Scan for the cell matching the given text and deliver its [x, y] coordinate at center. 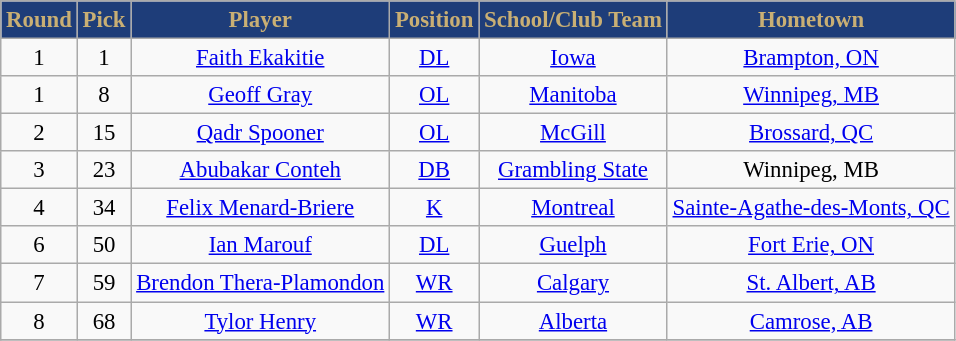
59 [104, 283]
15 [104, 133]
6 [39, 245]
7 [39, 283]
McGill [573, 133]
Calgary [573, 283]
Camrose, AB [811, 321]
Qadr Spooner [260, 133]
Round [39, 20]
3 [39, 170]
Brampton, ON [811, 58]
Sainte-Agathe-des-Monts, QC [811, 208]
Felix Menard-Briere [260, 208]
68 [104, 321]
Guelph [573, 245]
Manitoba [573, 95]
Player [260, 20]
Montreal [573, 208]
School/Club Team [573, 20]
50 [104, 245]
St. Albert, AB [811, 283]
Fort Erie, ON [811, 245]
Tylor Henry [260, 321]
4 [39, 208]
Grambling State [573, 170]
34 [104, 208]
Abubakar Conteh [260, 170]
Pick [104, 20]
Hometown [811, 20]
Position [434, 20]
23 [104, 170]
Geoff Gray [260, 95]
DB [434, 170]
K [434, 208]
Iowa [573, 58]
Brossard, QC [811, 133]
Alberta [573, 321]
Faith Ekakitie [260, 58]
Ian Marouf [260, 245]
Brendon Thera-Plamondon [260, 283]
2 [39, 133]
